Output the [x, y] coordinate of the center of the cell containing the given text.  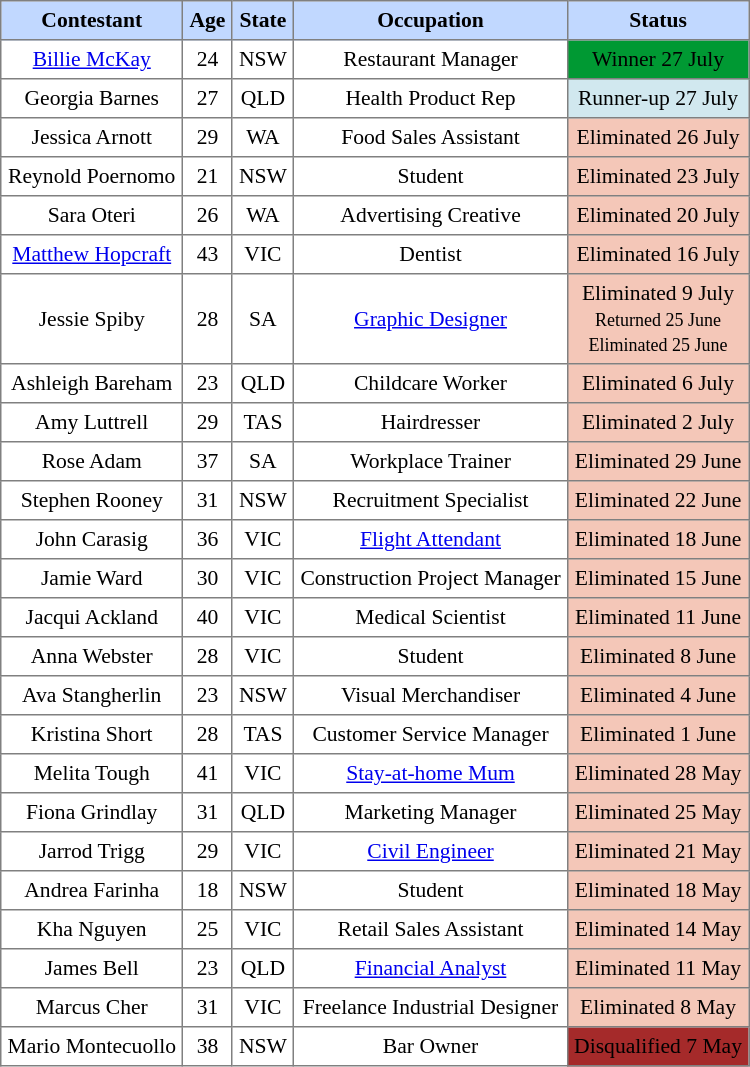
Eliminated 15 June [658, 578]
Jessie Spiby [92, 319]
Graphic Designer [431, 319]
Eliminated 14 May [658, 930]
18 [208, 890]
Anna Webster [92, 656]
27 [208, 98]
Customer Service Manager [431, 734]
Food Sales Assistant [431, 138]
Eliminated 16 July [658, 254]
Eliminated 25 May [658, 812]
Jessica Arnott [92, 138]
John Carasig [92, 540]
Eliminated 29 June [658, 462]
Ashleigh Bareham [92, 384]
Eliminated 8 May [658, 1008]
Georgia Barnes [92, 98]
Runner-up 27 July [658, 98]
Marketing Manager [431, 812]
Disqualified 7 May [658, 1046]
Matthew Hopcraft [92, 254]
24 [208, 60]
Eliminated 22 June [658, 500]
Occupation [431, 20]
Eliminated 6 July [658, 384]
Childcare Worker [431, 384]
Eliminated 11 June [658, 618]
Eliminated 4 June [658, 696]
Medical Scientist [431, 618]
Eliminated 21 May [658, 852]
James Bell [92, 968]
Eliminated 1 June [658, 734]
Eliminated 8 June [658, 656]
Jacqui Ackland [92, 618]
Flight Attendant [431, 540]
Financial Analyst [431, 968]
Construction Project Manager [431, 578]
Kristina Short [92, 734]
Dentist [431, 254]
Rose Adam [92, 462]
Stephen Rooney [92, 500]
Restaurant Manager [431, 60]
Eliminated 20 July [658, 216]
30 [208, 578]
36 [208, 540]
Age [208, 20]
Ava Stangherlin [92, 696]
Health Product Rep [431, 98]
Bar Owner [431, 1046]
26 [208, 216]
Fiona Grindlay [92, 812]
Eliminated 9 JulyReturned 25 JuneEliminated 25 June [658, 319]
Eliminated 11 May [658, 968]
Retail Sales Assistant [431, 930]
Sara Oteri [92, 216]
Workplace Trainer [431, 462]
Amy Luttrell [92, 422]
Reynold Poernomo [92, 176]
Eliminated 26 July [658, 138]
Eliminated 28 May [658, 774]
Recruitment Specialist [431, 500]
Winner 27 July [658, 60]
25 [208, 930]
Hairdresser [431, 422]
Visual Merchandiser [431, 696]
Kha Nguyen [92, 930]
21 [208, 176]
Status [658, 20]
Eliminated 2 July [658, 422]
Freelance Industrial Designer [431, 1008]
Jamie Ward [92, 578]
37 [208, 462]
Mario Montecuollo [92, 1046]
Eliminated 23 July [658, 176]
Contestant [92, 20]
Advertising Creative [431, 216]
Andrea Farinha [92, 890]
41 [208, 774]
38 [208, 1046]
Marcus Cher [92, 1008]
Jarrod Trigg [92, 852]
43 [208, 254]
Billie McKay [92, 60]
Melita Tough [92, 774]
State [262, 20]
Civil Engineer [431, 852]
Eliminated 18 June [658, 540]
Stay-at-home Mum [431, 774]
Eliminated 18 May [658, 890]
40 [208, 618]
